Determine the (X, Y) coordinate at the center of the cell enclosing the given text.  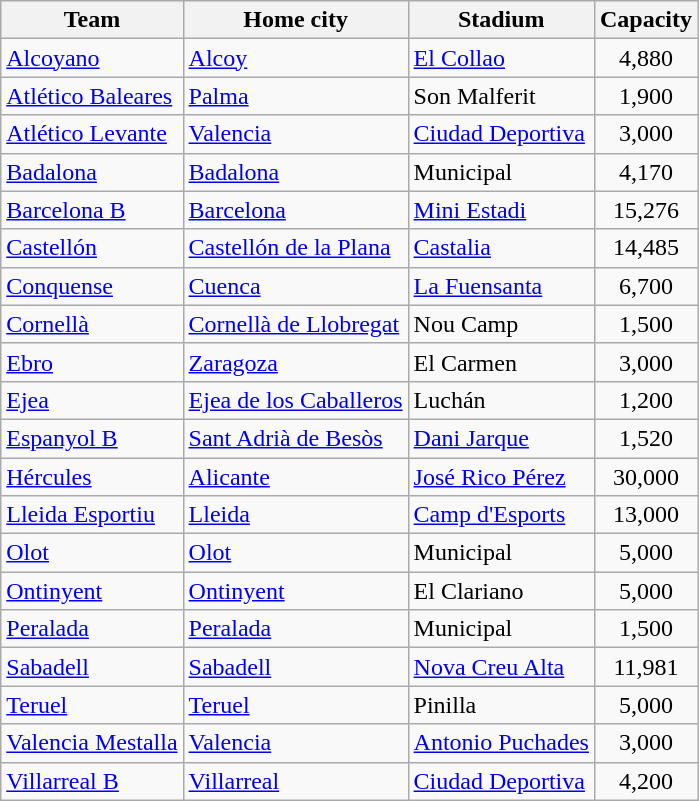
Antonio Puchades (501, 743)
1,900 (646, 96)
6,700 (646, 286)
Ejea (92, 400)
4,880 (646, 58)
Conquense (92, 286)
Alcoyano (92, 58)
Castalia (501, 248)
Castellón de la Plana (296, 248)
Cornellà de Llobregat (296, 324)
1,200 (646, 400)
Castellón (92, 248)
Atlético Levante (92, 134)
Villarreal (296, 781)
Alicante (296, 477)
Valencia Mestalla (92, 743)
La Fuensanta (501, 286)
Sant Adrià de Besòs (296, 438)
13,000 (646, 515)
Pinilla (501, 705)
Nou Camp (501, 324)
Villarreal B (92, 781)
Barcelona B (92, 210)
El Collao (501, 58)
30,000 (646, 477)
Ebro (92, 362)
Lleida Esportiu (92, 515)
Cornellà (92, 324)
Mini Estadi (501, 210)
Dani Jarque (501, 438)
Ejea de los Caballeros (296, 400)
Stadium (501, 20)
Cuenca (296, 286)
Atlético Baleares (92, 96)
El Carmen (501, 362)
Hércules (92, 477)
Luchán (501, 400)
Home city (296, 20)
Team (92, 20)
14,485 (646, 248)
José Rico Pérez (501, 477)
15,276 (646, 210)
Espanyol B (92, 438)
4,170 (646, 172)
Palma (296, 96)
Capacity (646, 20)
El Clariano (501, 591)
Barcelona (296, 210)
Alcoy (296, 58)
Camp d'Esports (501, 515)
Lleida (296, 515)
1,520 (646, 438)
11,981 (646, 667)
4,200 (646, 781)
Son Malferit (501, 96)
Zaragoza (296, 362)
Nova Creu Alta (501, 667)
